Search for the cell housing the specified text and yield its [X, Y] center coordinate. 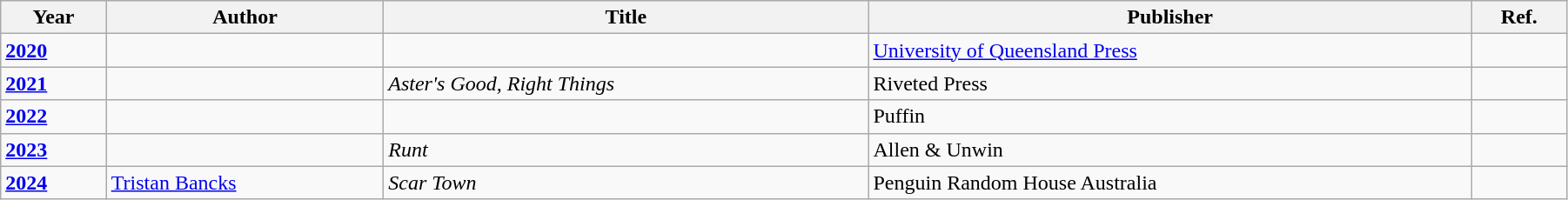
Aster's Good, Right Things [627, 83]
Penguin Random House Australia [1169, 183]
University of Queensland Press [1169, 50]
2022 [54, 117]
Scar Town [627, 183]
Title [627, 17]
Riveted Press [1169, 83]
Year [54, 17]
2023 [54, 150]
Author [245, 17]
2020 [54, 50]
Allen & Unwin [1169, 150]
Tristan Bancks [245, 183]
Runt [627, 150]
Puffin [1169, 117]
2021 [54, 83]
Publisher [1169, 17]
2024 [54, 183]
Ref. [1519, 17]
